Pinpoint the cell where the given text exists, returning its (X, Y) midpoint coordinate. 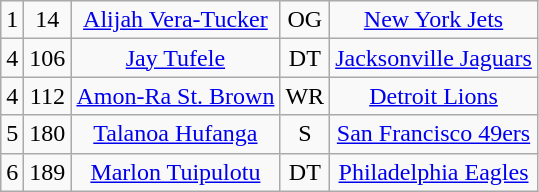
14 (48, 20)
106 (48, 58)
Jay Tufele (176, 58)
Marlon Tuipulotu (176, 172)
Alijah Vera-Tucker (176, 20)
OG (305, 20)
Philadelphia Eagles (434, 172)
S (305, 134)
Amon-Ra St. Brown (176, 96)
189 (48, 172)
San Francisco 49ers (434, 134)
Jacksonville Jaguars (434, 58)
WR (305, 96)
112 (48, 96)
New York Jets (434, 20)
180 (48, 134)
Detroit Lions (434, 96)
6 (12, 172)
Talanoa Hufanga (176, 134)
5 (12, 134)
1 (12, 20)
